Return the [x, y] coordinate for the center point of the cell that contains the specified text.  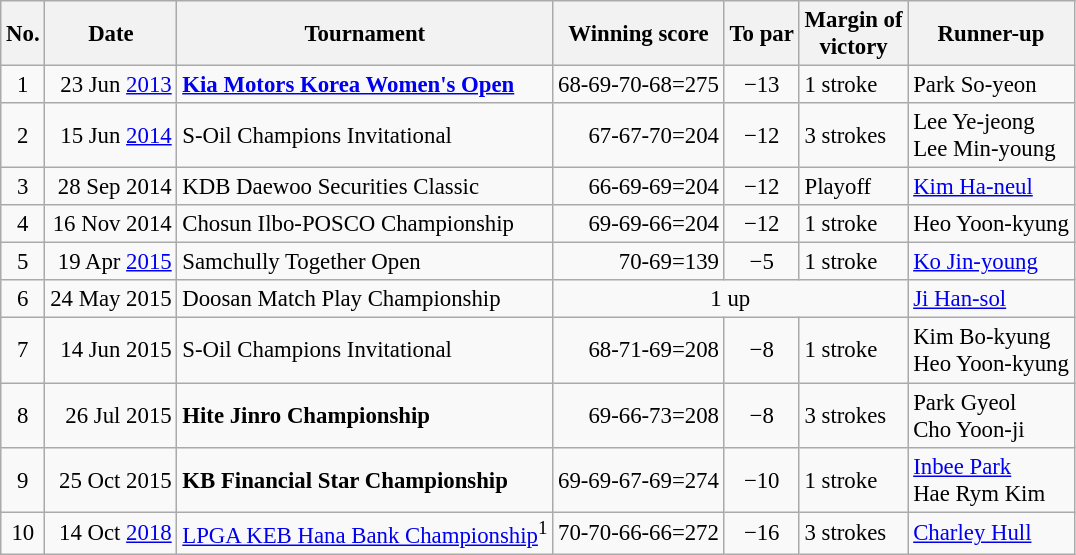
25 Oct 2015 [111, 480]
68-69-70-68=275 [639, 85]
8 [23, 416]
66-69-69=204 [639, 187]
15 Jun 2014 [111, 136]
Kim Bo-kyung Heo Yoon-kyung [991, 350]
28 Sep 2014 [111, 187]
69-69-67-69=274 [639, 480]
24 May 2015 [111, 299]
70-70-66-66=272 [639, 533]
KDB Daewoo Securities Classic [365, 187]
16 Nov 2014 [111, 224]
−13 [762, 85]
Tournament [365, 34]
−10 [762, 480]
5 [23, 262]
Park Gyeol Cho Yoon-ji [991, 416]
14 Oct 2018 [111, 533]
1 up [730, 299]
26 Jul 2015 [111, 416]
Kim Ha-neul [991, 187]
Park So-yeon [991, 85]
LPGA KEB Hana Bank Championship1 [365, 533]
Inbee Park Hae Rym Kim [991, 480]
Playoff [854, 187]
No. [23, 34]
23 Jun 2013 [111, 85]
Margin ofvictory [854, 34]
Winning score [639, 34]
69-66-73=208 [639, 416]
KB Financial Star Championship [365, 480]
10 [23, 533]
69-69-66=204 [639, 224]
67-67-70=204 [639, 136]
Lee Ye-jeong Lee Min-young [991, 136]
68-71-69=208 [639, 350]
−5 [762, 262]
Heo Yoon-kyung [991, 224]
6 [23, 299]
Kia Motors Korea Women's Open [365, 85]
7 [23, 350]
−16 [762, 533]
3 [23, 187]
Hite Jinro Championship [365, 416]
Date [111, 34]
4 [23, 224]
70-69=139 [639, 262]
To par [762, 34]
1 [23, 85]
Doosan Match Play Championship [365, 299]
14 Jun 2015 [111, 350]
9 [23, 480]
19 Apr 2015 [111, 262]
Runner-up [991, 34]
Ko Jin-young [991, 262]
Ji Han-sol [991, 299]
Samchully Together Open [365, 262]
2 [23, 136]
Charley Hull [991, 533]
Chosun Ilbo-POSCO Championship [365, 224]
